Capture the cell that displays the provided text and extract its (X, Y) central coordinate. 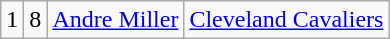
1 (12, 20)
Andre Miller (116, 20)
Cleveland Cavaliers (286, 20)
8 (36, 20)
